Detect which cell encompasses the target text, then output its (x, y) center coordinate. 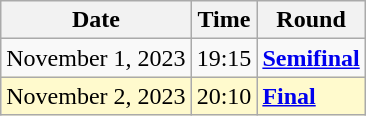
November 2, 2023 (96, 96)
Date (96, 20)
20:10 (224, 96)
19:15 (224, 58)
Round (311, 20)
Time (224, 20)
Final (311, 96)
November 1, 2023 (96, 58)
Semifinal (311, 58)
